Pinpoint the cell where the given text exists, returning its (X, Y) midpoint coordinate. 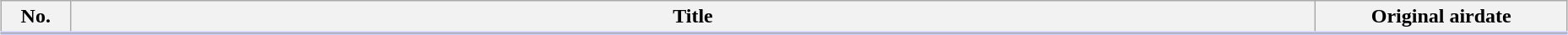
Original airdate (1441, 17)
No. (35, 17)
Title (693, 17)
